Determine the (X, Y) coordinate at the center of the cell enclosing the given text.  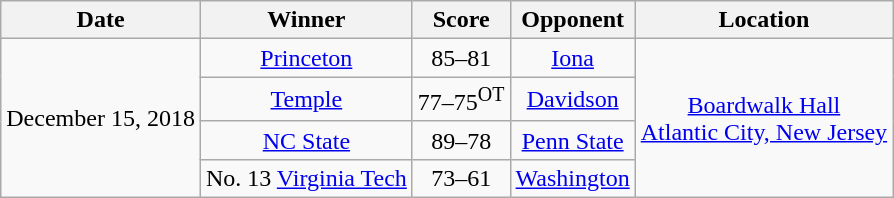
No. 13 Virginia Tech (306, 178)
December 15, 2018 (101, 118)
85–81 (461, 58)
Princeton (306, 58)
Davidson (572, 100)
Iona (572, 58)
NC State (306, 140)
Date (101, 20)
Boardwalk HallAtlantic City, New Jersey (764, 118)
Temple (306, 100)
Penn State (572, 140)
77–75OT (461, 100)
Washington (572, 178)
Opponent (572, 20)
Winner (306, 20)
Score (461, 20)
73–61 (461, 178)
Location (764, 20)
89–78 (461, 140)
